Capture the cell that displays the provided text and extract its (X, Y) central coordinate. 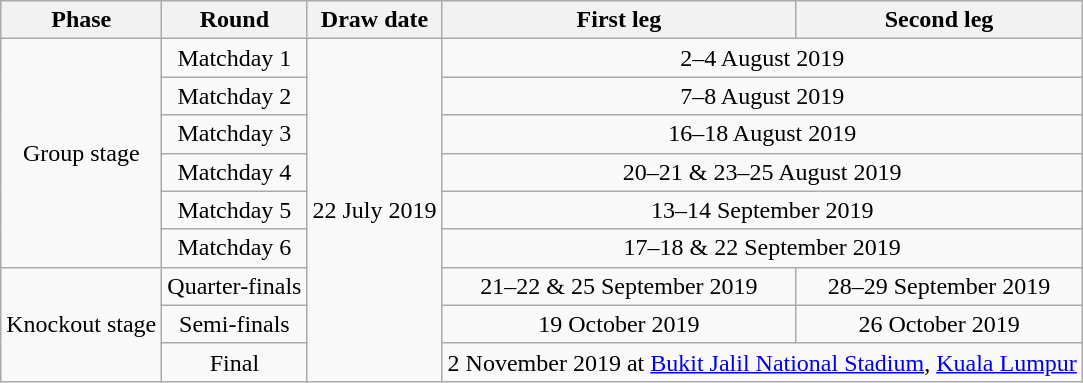
20–21 & 23–25 August 2019 (762, 172)
Group stage (82, 153)
Matchday 5 (234, 210)
16–18 August 2019 (762, 134)
Matchday 2 (234, 96)
26 October 2019 (940, 324)
Matchday 3 (234, 134)
First leg (619, 20)
Matchday 1 (234, 58)
Round (234, 20)
2 November 2019 at Bukit Jalil National Stadium, Kuala Lumpur (762, 362)
28–29 September 2019 (940, 286)
2–4 August 2019 (762, 58)
Semi-finals (234, 324)
Draw date (374, 20)
Matchday 4 (234, 172)
22 July 2019 (374, 210)
Matchday 6 (234, 248)
Quarter-finals (234, 286)
Final (234, 362)
19 October 2019 (619, 324)
Knockout stage (82, 324)
Phase (82, 20)
17–18 & 22 September 2019 (762, 248)
7–8 August 2019 (762, 96)
Second leg (940, 20)
13–14 September 2019 (762, 210)
21–22 & 25 September 2019 (619, 286)
